Pinpoint the cell where the given text exists, returning its [X, Y] midpoint coordinate. 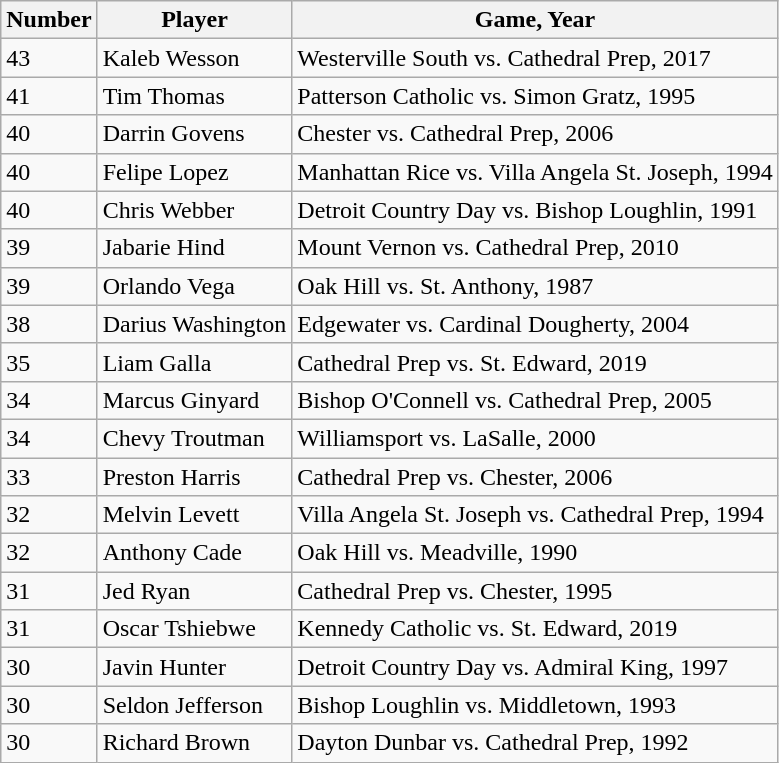
Anthony Cade [194, 553]
Detroit Country Day vs. Admiral King, 1997 [535, 667]
Mount Vernon vs. Cathedral Prep, 2010 [535, 248]
Felipe Lopez [194, 172]
Jabarie Hind [194, 248]
Oscar Tshiebwe [194, 629]
Richard Brown [194, 743]
Chester vs. Cathedral Prep, 2006 [535, 134]
Game, Year [535, 20]
Orlando Vega [194, 286]
Kaleb Wesson [194, 58]
38 [49, 324]
Williamsport vs. LaSalle, 2000 [535, 438]
Cathedral Prep vs. Chester, 1995 [535, 591]
Jed Ryan [194, 591]
33 [49, 477]
43 [49, 58]
Melvin Levett [194, 515]
35 [49, 362]
Detroit Country Day vs. Bishop Loughlin, 1991 [535, 210]
Westerville South vs. Cathedral Prep, 2017 [535, 58]
Cathedral Prep vs. Chester, 2006 [535, 477]
Bishop O'Connell vs. Cathedral Prep, 2005 [535, 400]
Manhattan Rice vs. Villa Angela St. Joseph, 1994 [535, 172]
Edgewater vs. Cardinal Dougherty, 2004 [535, 324]
Bishop Loughlin vs. Middletown, 1993 [535, 705]
Seldon Jefferson [194, 705]
Darrin Govens [194, 134]
Darius Washington [194, 324]
Marcus Ginyard [194, 400]
Dayton Dunbar vs. Cathedral Prep, 1992 [535, 743]
Oak Hill vs. St. Anthony, 1987 [535, 286]
Oak Hill vs. Meadville, 1990 [535, 553]
Tim Thomas [194, 96]
Patterson Catholic vs. Simon Gratz, 1995 [535, 96]
41 [49, 96]
Javin Hunter [194, 667]
Villa Angela St. Joseph vs. Cathedral Prep, 1994 [535, 515]
Player [194, 20]
Cathedral Prep vs. St. Edward, 2019 [535, 362]
Liam Galla [194, 362]
Preston Harris [194, 477]
Kennedy Catholic vs. St. Edward, 2019 [535, 629]
Number [49, 20]
Chevy Troutman [194, 438]
Chris Webber [194, 210]
